Return [X, Y] of the center of cell containing provided text 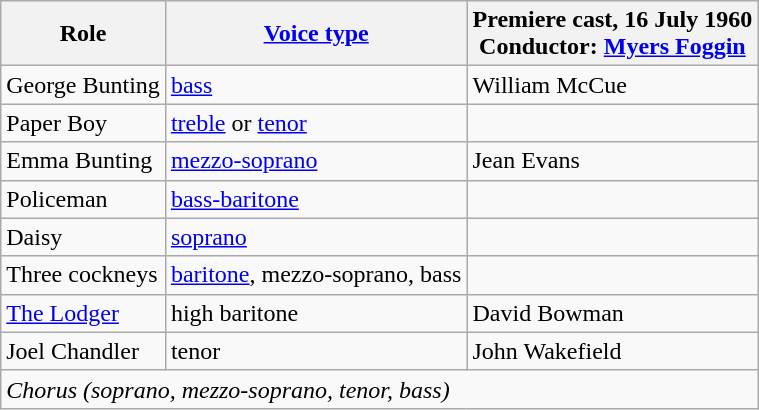
David Bowman [612, 313]
tenor [316, 351]
Daisy [84, 237]
mezzo-soprano [316, 161]
bass [316, 85]
high baritone [316, 313]
bass-baritone [316, 199]
Jean Evans [612, 161]
Three cockneys [84, 275]
Paper Boy [84, 123]
Joel Chandler [84, 351]
soprano [316, 237]
treble or tenor [316, 123]
The Lodger [84, 313]
Role [84, 34]
George Bunting [84, 85]
Policeman [84, 199]
Voice type [316, 34]
Emma Bunting [84, 161]
John Wakefield [612, 351]
William McCue [612, 85]
Premiere cast, 16 July 1960Conductor: Myers Foggin [612, 34]
Chorus (soprano, mezzo-soprano, tenor, bass) [380, 389]
baritone, mezzo-soprano, bass [316, 275]
